Pinpoint the cell where the given text exists, returning its (x, y) midpoint coordinate. 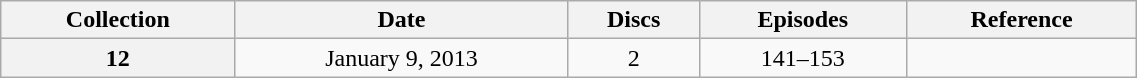
141–153 (802, 58)
Date (402, 20)
Reference (1022, 20)
January 9, 2013 (402, 58)
2 (634, 58)
12 (118, 58)
Discs (634, 20)
Collection (118, 20)
Episodes (802, 20)
